Locate the cell with the specified text and output its [x, y] center coordinate. 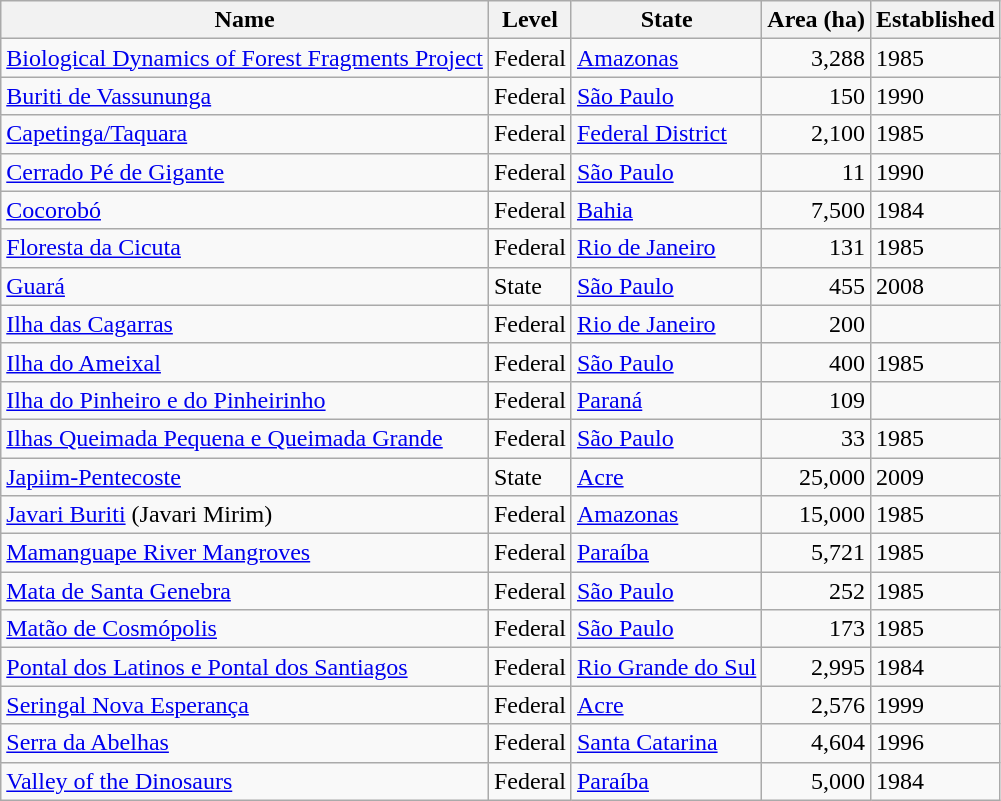
455 [816, 286]
109 [816, 400]
Bahia [666, 210]
5,721 [816, 553]
Guará [245, 286]
2009 [935, 477]
400 [816, 362]
2,576 [816, 705]
Cerrado Pé de Gigante [245, 172]
Rio Grande do Sul [666, 667]
Buriti de Vassununga [245, 96]
Biological Dynamics of Forest Fragments Project [245, 58]
Federal District [666, 134]
Established [935, 20]
Serra da Abelhas [245, 743]
Javari Buriti (Javari Mirim) [245, 515]
200 [816, 324]
2,100 [816, 134]
Cocorobó [245, 210]
Name [245, 20]
Ilha do Pinheiro e do Pinheirinho [245, 400]
Valley of the Dinosaurs [245, 781]
5,000 [816, 781]
Ilhas Queimada Pequena e Queimada Grande [245, 438]
Ilha das Cagarras [245, 324]
Level [530, 20]
131 [816, 248]
11 [816, 172]
25,000 [816, 477]
173 [816, 629]
Mata de Santa Genebra [245, 591]
3,288 [816, 58]
2008 [935, 286]
150 [816, 96]
33 [816, 438]
Floresta da Cicuta [245, 248]
Matão de Cosmópolis [245, 629]
1996 [935, 743]
15,000 [816, 515]
Mamanguape River Mangroves [245, 553]
Ilha do Ameixal [245, 362]
4,604 [816, 743]
Seringal Nova Esperança [245, 705]
Area (ha) [816, 20]
Japiim-Pentecoste [245, 477]
1999 [935, 705]
252 [816, 591]
Pontal dos Latinos e Pontal dos Santiagos [245, 667]
Santa Catarina [666, 743]
Paraná [666, 400]
Capetinga/Taquara [245, 134]
7,500 [816, 210]
2,995 [816, 667]
